Return (X, Y) of the center of cell containing provided text 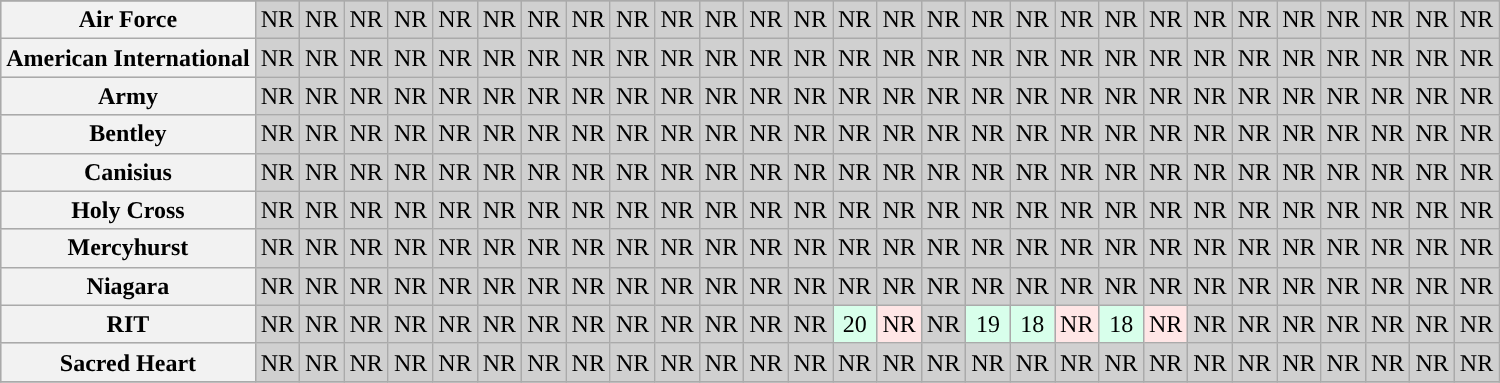
Bentley (128, 134)
Sacred Heart (128, 362)
American International (128, 58)
Army (128, 96)
Niagara (128, 286)
Canisius (128, 172)
20 (854, 324)
Air Force (128, 20)
Mercyhurst (128, 248)
19 (988, 324)
Holy Cross (128, 210)
RIT (128, 324)
